For the text-containing cell, return its midpoint in (X, Y) coordinate format. 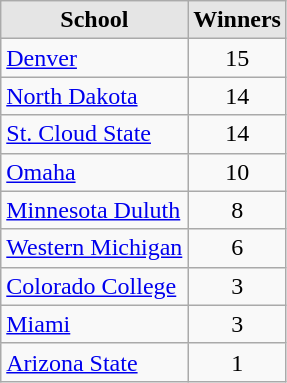
Denver (94, 58)
Omaha (94, 172)
Winners (238, 20)
Western Michigan (94, 248)
St. Cloud State (94, 134)
6 (238, 248)
8 (238, 210)
15 (238, 58)
Colorado College (94, 286)
1 (238, 362)
Minnesota Duluth (94, 210)
School (94, 20)
10 (238, 172)
Miami (94, 324)
North Dakota (94, 96)
Arizona State (94, 362)
